Return [X, Y] of the center of cell containing provided text 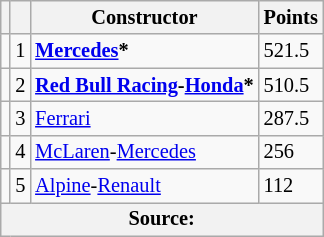
Points [291, 17]
Red Bull Racing-Honda* [144, 85]
5 [20, 186]
256 [291, 152]
1 [20, 51]
Source: [162, 219]
McLaren-Mercedes [144, 152]
510.5 [291, 85]
4 [20, 152]
Constructor [144, 17]
287.5 [291, 118]
521.5 [291, 51]
Ferrari [144, 118]
Mercedes* [144, 51]
Alpine-Renault [144, 186]
2 [20, 85]
112 [291, 186]
3 [20, 118]
